Capture the cell that displays the provided text and extract its (x, y) central coordinate. 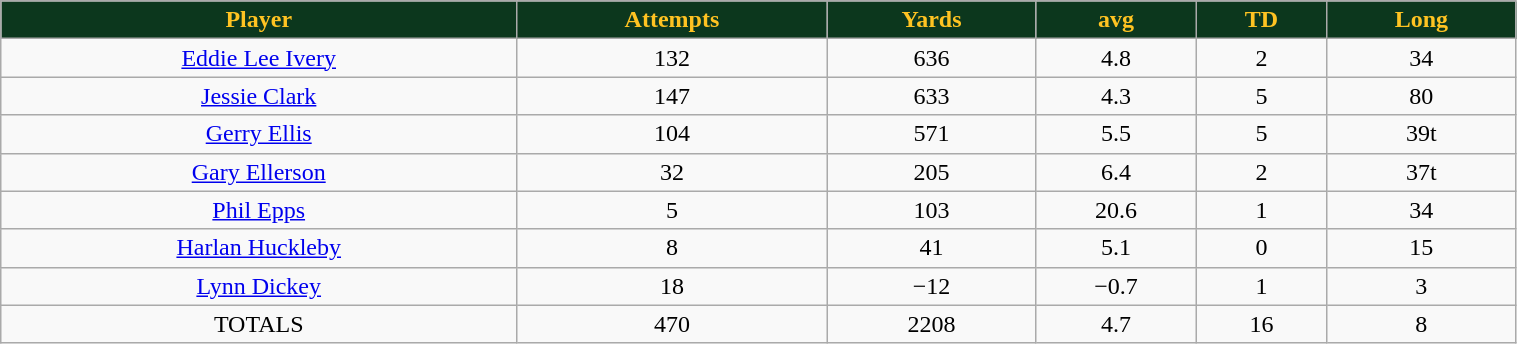
6.4 (1116, 172)
Gerry Ellis (259, 134)
Player (259, 20)
571 (932, 134)
633 (932, 96)
Lynn Dickey (259, 286)
470 (672, 324)
20.6 (1116, 210)
37t (1422, 172)
103 (932, 210)
636 (932, 58)
TOTALS (259, 324)
32 (672, 172)
−0.7 (1116, 286)
Eddie Lee Ivery (259, 58)
Phil Epps (259, 210)
39t (1422, 134)
5.1 (1116, 248)
Long (1422, 20)
4.8 (1116, 58)
132 (672, 58)
Harlan Huckleby (259, 248)
4.3 (1116, 96)
2208 (932, 324)
15 (1422, 248)
80 (1422, 96)
147 (672, 96)
4.7 (1116, 324)
104 (672, 134)
Attempts (672, 20)
TD (1261, 20)
205 (932, 172)
−12 (932, 286)
Gary Ellerson (259, 172)
41 (932, 248)
16 (1261, 324)
Jessie Clark (259, 96)
5.5 (1116, 134)
0 (1261, 248)
3 (1422, 286)
18 (672, 286)
Yards (932, 20)
avg (1116, 20)
